Search for the cell housing the specified text and yield its [x, y] center coordinate. 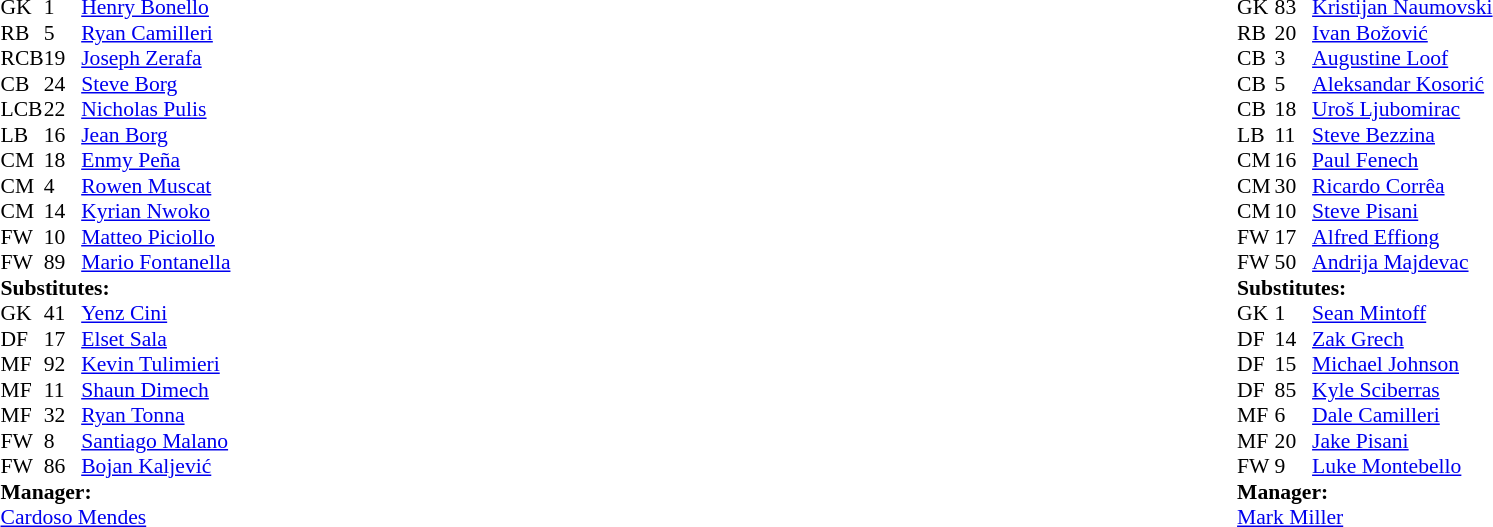
22 [63, 109]
Mario Fontanella [156, 263]
Jean Borg [156, 135]
LCB [22, 109]
Steve Borg [156, 84]
Ryan Tonna [156, 415]
Nicholas Pulis [156, 109]
Jake Pisani [1402, 441]
Ryan Camilleri [156, 33]
30 [1294, 186]
Augustine Loof [1402, 59]
24 [63, 84]
Joseph Zerafa [156, 59]
3 [1294, 59]
6 [1294, 415]
Yenz Cini [156, 313]
Kyrian Nwoko [156, 211]
Steve Bezzina [1402, 135]
Elset Sala [156, 339]
85 [1294, 390]
Michael Johnson [1402, 365]
Kevin Tulimieri [156, 365]
92 [63, 365]
Santiago Malano [156, 441]
4 [63, 186]
50 [1294, 263]
Ricardo Corrêa [1402, 186]
Matteo Piciollo [156, 237]
Paul Fenech [1402, 161]
Steve Pisani [1402, 211]
8 [63, 441]
86 [63, 467]
Enmy Peña [156, 161]
Luke Montebello [1402, 467]
Rowen Muscat [156, 186]
19 [63, 59]
41 [63, 313]
15 [1294, 365]
32 [63, 415]
Sean Mintoff [1402, 313]
89 [63, 263]
Ivan Božović [1402, 33]
Zak Grech [1402, 339]
Aleksandar Kosorić [1402, 84]
Dale Camilleri [1402, 415]
Andrija Majdevac [1402, 263]
Uroš Ljubomirac [1402, 109]
9 [1294, 467]
1 [1294, 313]
Bojan Kaljević [156, 467]
RCB [22, 59]
Shaun Dimech [156, 390]
Kyle Sciberras [1402, 390]
Alfred Effiong [1402, 237]
